Extract the (X, Y) coordinate from the center of the cell holding the provided text.  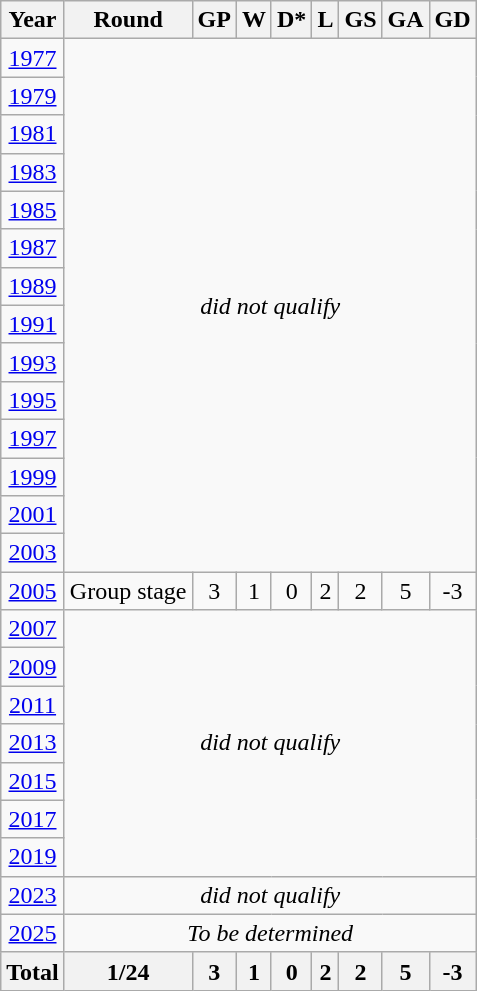
2017 (33, 819)
1987 (33, 248)
Total (33, 971)
GA (406, 20)
GP (214, 20)
W (254, 20)
1985 (33, 210)
1999 (33, 477)
1981 (33, 134)
2025 (33, 933)
2001 (33, 515)
1/24 (128, 971)
Group stage (128, 591)
2005 (33, 591)
1979 (33, 96)
2003 (33, 553)
2023 (33, 895)
1997 (33, 438)
2009 (33, 667)
1983 (33, 172)
D* (291, 20)
2015 (33, 781)
1977 (33, 58)
Year (33, 20)
2011 (33, 705)
2007 (33, 629)
GS (360, 20)
1989 (33, 286)
1995 (33, 400)
Round (128, 20)
GD (452, 20)
2013 (33, 743)
1991 (33, 324)
To be determined (270, 933)
2019 (33, 857)
1993 (33, 362)
L (326, 20)
